Capture the cell that displays the provided text and extract its [x, y] central coordinate. 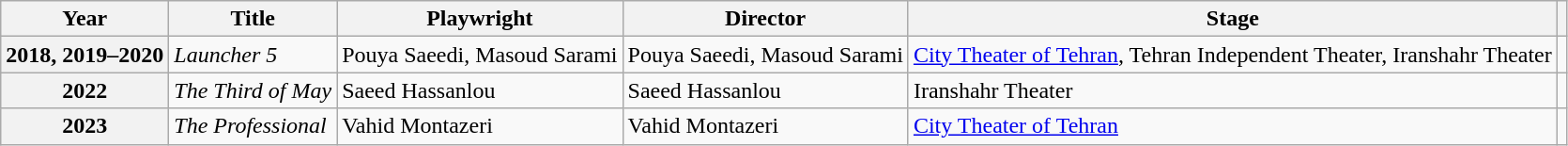
Title [254, 19]
Stage [1232, 19]
2018, 2019–2020 [85, 55]
Iranshahr Theater [1232, 90]
Director [765, 19]
The Professional [254, 126]
Year [85, 19]
Playwright [480, 19]
City Theater of Tehran [1232, 126]
The Third of May [254, 90]
2023 [85, 126]
2022 [85, 90]
City Theater of Tehran, Tehran Independent Theater, Iranshahr Theater [1232, 55]
Launcher 5 [254, 55]
